Determine the (x, y) coordinate at the center of the cell enclosing the given text.  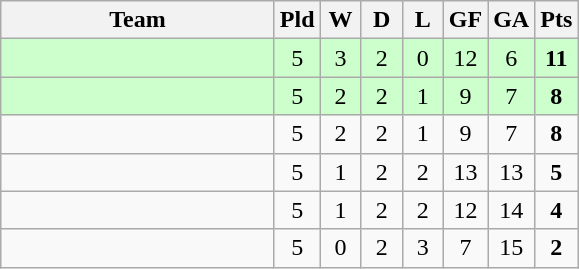
L (422, 20)
6 (512, 58)
14 (512, 210)
GF (465, 20)
4 (556, 210)
11 (556, 58)
W (340, 20)
Team (138, 20)
15 (512, 248)
Pld (297, 20)
D (382, 20)
Pts (556, 20)
GA (512, 20)
